Search for the cell housing the specified text and yield its [x, y] center coordinate. 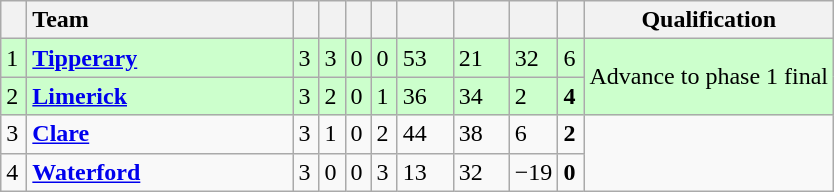
Clare [160, 134]
Tipperary [160, 58]
Limerick [160, 96]
38 [481, 134]
34 [481, 96]
53 [425, 58]
36 [425, 96]
13 [425, 172]
44 [425, 134]
Waterford [160, 172]
Qualification [709, 20]
21 [481, 58]
Team [160, 20]
−19 [534, 172]
Advance to phase 1 final [709, 77]
